Return [X, Y] of the center of cell containing provided text 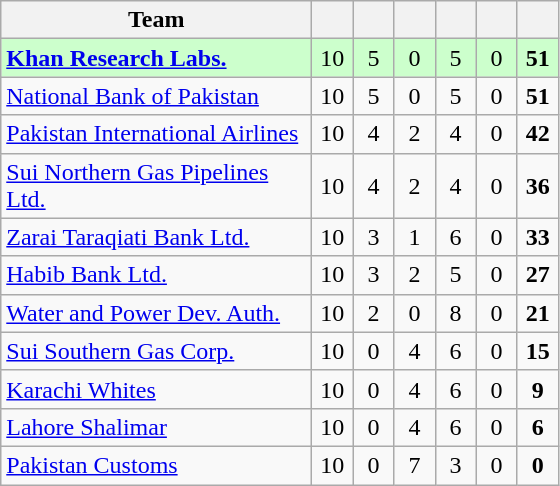
Pakistan International Airlines [156, 134]
Habib Bank Ltd. [156, 275]
Karachi Whites [156, 389]
Water and Power Dev. Auth. [156, 313]
Lahore Shalimar [156, 427]
33 [538, 237]
36 [538, 186]
Pakistan Customs [156, 465]
1 [414, 237]
National Bank of Pakistan [156, 96]
Zarai Taraqiati Bank Ltd. [156, 237]
Team [156, 20]
15 [538, 351]
42 [538, 134]
7 [414, 465]
Sui Northern Gas Pipelines Ltd. [156, 186]
8 [456, 313]
Sui Southern Gas Corp. [156, 351]
Khan Research Labs. [156, 58]
27 [538, 275]
9 [538, 389]
21 [538, 313]
